Return the [X, Y] coordinate for the center point of the cell that contains the specified text.  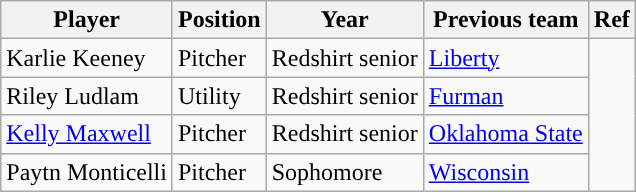
Karlie Keeney [87, 58]
Wisconsin [506, 172]
Furman [506, 96]
Riley Ludlam [87, 96]
Ref [612, 20]
Paytn Monticelli [87, 172]
Year [344, 20]
Liberty [506, 58]
Kelly Maxwell [87, 134]
Player [87, 20]
Previous team [506, 20]
Sophomore [344, 172]
Oklahoma State [506, 134]
Position [219, 20]
Utility [219, 96]
